Search for the cell housing the specified text and yield its (X, Y) center coordinate. 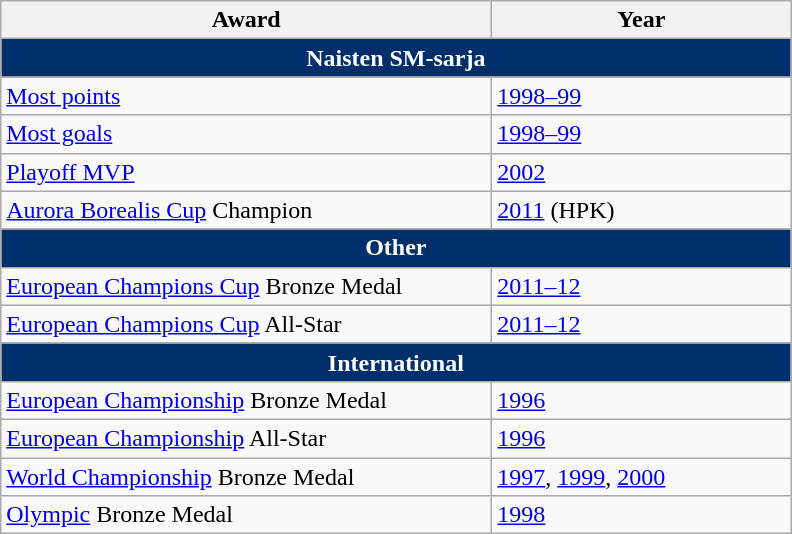
World Championship Bronze Medal (246, 477)
International (396, 362)
European Champions Cup Bronze Medal (246, 286)
Most goals (246, 134)
Award (246, 20)
Most points (246, 96)
Year (642, 20)
Aurora Borealis Cup Champion (246, 210)
Naisten SM-sarja (396, 58)
1998 (642, 515)
2002 (642, 172)
2011 (HPK) (642, 210)
1997, 1999, 2000 (642, 477)
Playoff MVP (246, 172)
Other (396, 248)
European Champions Cup All-Star (246, 324)
European Championship Bronze Medal (246, 400)
European Championship All-Star (246, 438)
Olympic Bronze Medal (246, 515)
